Detect which cell encompasses the target text, then output its [X, Y] center coordinate. 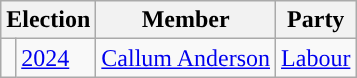
Labour [316, 58]
Party [316, 20]
2024 [56, 58]
Election [48, 20]
Member [186, 20]
Callum Anderson [186, 58]
